For the text-containing cell, return its midpoint in [x, y] coordinate format. 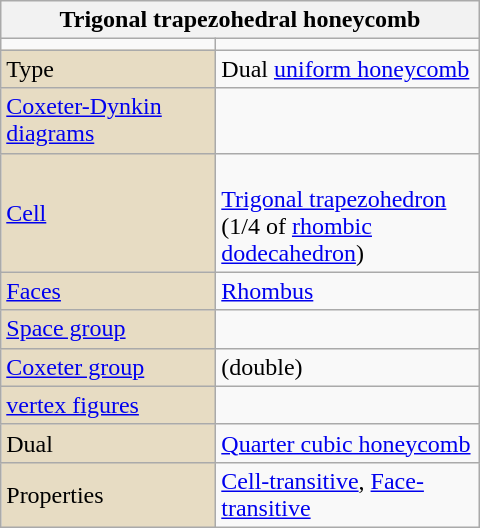
Coxeter-Dynkin diagrams [108, 120]
Dual uniform honeycomb [348, 69]
Faces [108, 291]
Space group [108, 329]
Trigonal trapezohedron(1/4 of rhombic dodecahedron) [348, 212]
Coxeter group [108, 367]
Quarter cubic honeycomb [348, 443]
Rhombus [348, 291]
Cell-transitive, Face-transitive [348, 494]
(double) [348, 367]
Properties [108, 494]
Trigonal trapezohedral honeycomb [240, 20]
Cell [108, 212]
Type [108, 69]
Dual [108, 443]
vertex figures [108, 405]
